Identify which cell holds the provided text, then report its [X, Y] central coordinate. 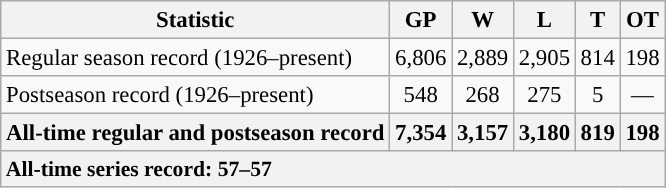
6,806 [421, 58]
All-time series record: 57–57 [333, 169]
Regular season record (1926–present) [196, 58]
5 [598, 95]
L [544, 20]
268 [483, 95]
GP [421, 20]
548 [421, 95]
Statistic [196, 20]
All-time regular and postseason record [196, 133]
3,157 [483, 133]
Postseason record (1926–present) [196, 95]
— [642, 95]
2,889 [483, 58]
819 [598, 133]
2,905 [544, 58]
T [598, 20]
275 [544, 95]
7,354 [421, 133]
W [483, 20]
OT [642, 20]
3,180 [544, 133]
814 [598, 58]
